Return the (X, Y) coordinate for the center point of the cell that contains the specified text.  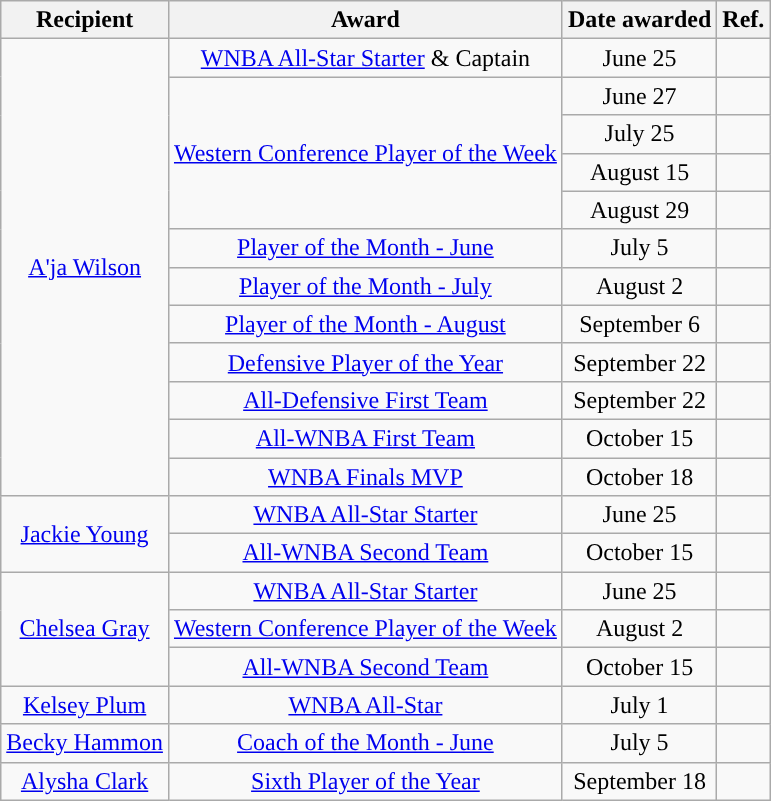
Date awarded (639, 20)
August 29 (639, 210)
October 18 (639, 477)
September 6 (639, 324)
Sixth Player of the Year (365, 781)
August 15 (639, 172)
Player of the Month - August (365, 324)
Award (365, 20)
Kelsey Plum (85, 705)
July 1 (639, 705)
September 18 (639, 781)
All-WNBA First Team (365, 438)
A'ja Wilson (85, 268)
July 25 (639, 134)
Recipient (85, 20)
Alysha Clark (85, 781)
Ref. (744, 20)
Jackie Young (85, 534)
Player of the Month - June (365, 248)
All-Defensive First Team (365, 400)
Coach of the Month - June (365, 743)
Player of the Month - July (365, 286)
Chelsea Gray (85, 629)
WNBA Finals MVP (365, 477)
WNBA All-Star (365, 705)
June 27 (639, 96)
Defensive Player of the Year (365, 362)
Becky Hammon (85, 743)
WNBA All-Star Starter & Captain (365, 58)
